Scan for the cell matching the given text and deliver its [x, y] coordinate at center. 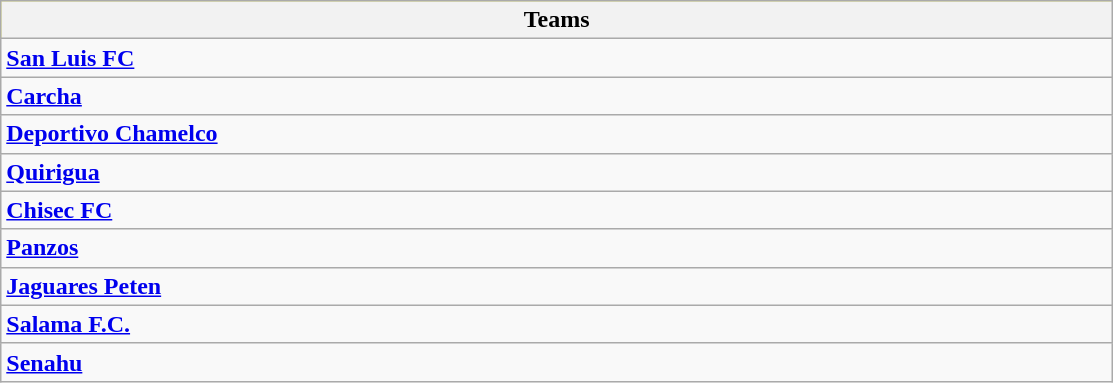
Teams [557, 20]
Quirigua [557, 172]
Panzos [557, 248]
Carcha [557, 96]
Jaguares Peten [557, 286]
Chisec FC [557, 210]
San Luis FC [557, 58]
Senahu [557, 362]
Deportivo Chamelco [557, 134]
Salama F.C. [557, 324]
